Pinpoint the cell where the given text exists, returning its [X, Y] midpoint coordinate. 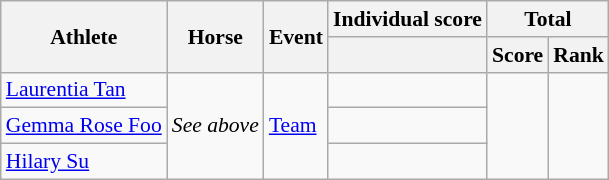
Score [518, 55]
Hilary Su [84, 162]
Rank [578, 55]
See above [216, 126]
Individual score [408, 19]
Team [296, 126]
Laurentia Tan [84, 90]
Horse [216, 36]
Event [296, 36]
Athlete [84, 36]
Gemma Rose Foo [84, 126]
Total [548, 19]
